Capture the cell that displays the provided text and extract its (X, Y) central coordinate. 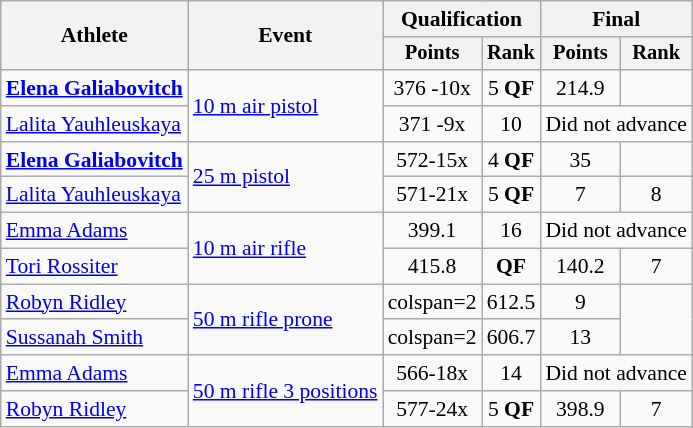
13 (580, 338)
35 (580, 160)
Athlete (94, 36)
606.7 (512, 338)
10 m air rifle (286, 248)
16 (512, 231)
398.9 (580, 409)
10 m air pistol (286, 106)
QF (512, 267)
25 m pistol (286, 178)
8 (656, 195)
214.9 (580, 88)
50 m rifle 3 positions (286, 390)
371 -9x (432, 124)
Final (616, 19)
Tori Rossiter (94, 267)
612.5 (512, 302)
50 m rifle prone (286, 320)
14 (512, 373)
566-18x (432, 373)
415.8 (432, 267)
Sussanah Smith (94, 338)
Event (286, 36)
399.1 (432, 231)
572-15x (432, 160)
571-21x (432, 195)
9 (580, 302)
577-24x (432, 409)
4 QF (512, 160)
376 -10x (432, 88)
140.2 (580, 267)
10 (512, 124)
Qualification (462, 19)
